Pinpoint the cell where the given text exists, returning its (X, Y) midpoint coordinate. 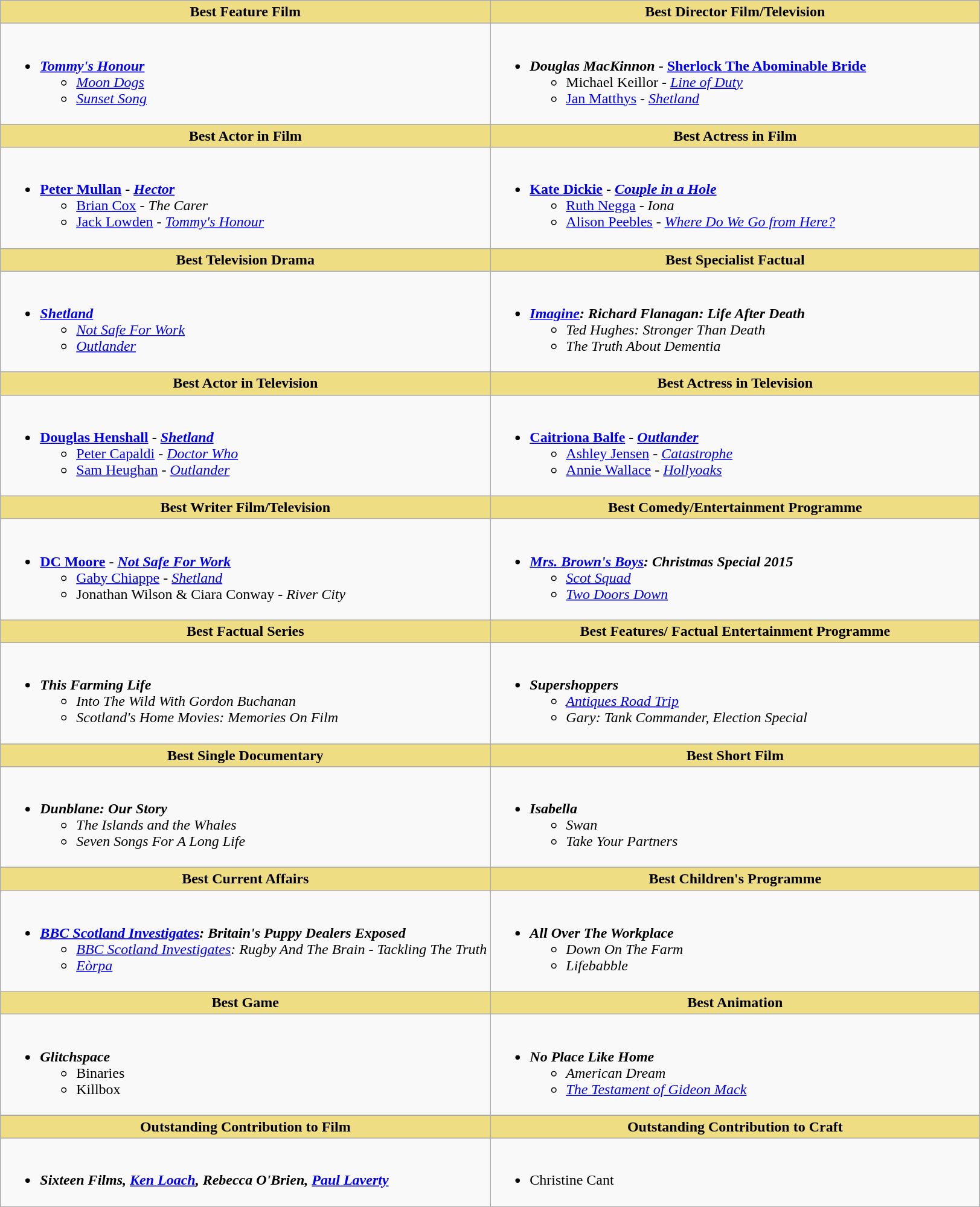
Mrs. Brown's Boys: Christmas Special 2015Scot SquadTwo Doors Down (735, 569)
Kate Dickie - Couple in a HoleRuth Negga - IonaAlison Peebles - Where Do We Go from Here? (735, 198)
Best Actor in Television (245, 383)
Best Short Film (735, 755)
This Farming LifeInto The Wild With Gordon BuchananScotland's Home Movies: Memories On Film (245, 693)
Douglas Henshall - ShetlandPeter Capaldi - Doctor WhoSam Heughan - Outlander (245, 446)
Tommy's HonourMoon DogsSunset Song (245, 74)
Imagine: Richard Flanagan: Life After DeathTed Hughes: Stronger Than DeathThe Truth About Dementia (735, 321)
Best Factual Series (245, 631)
ShetlandNot Safe For WorkOutlander (245, 321)
IsabellaSwanTake Your Partners (735, 818)
Best Television Drama (245, 260)
Caitriona Balfe - OutlanderAshley Jensen - CatastropheAnnie Wallace - Hollyoaks (735, 446)
Best Specialist Factual (735, 260)
Christine Cant (735, 1173)
Douglas MacKinnon - Sherlock The Abominable BrideMichael Keillor - Line of DutyJan Matthys - Shetland (735, 74)
Peter Mullan - HectorBrian Cox - The CarerJack Lowden - Tommy's Honour (245, 198)
Best Game (245, 1003)
Best Actress in Television (735, 383)
Best Actor in Film (245, 136)
Best Actress in Film (735, 136)
Dunblane: Our StoryThe Islands and the WhalesSeven Songs For A Long Life (245, 818)
Best Children's Programme (735, 879)
Best Single Documentary (245, 755)
Best Writer Film/Television (245, 507)
Best Current Affairs (245, 879)
Best Director Film/Television (735, 12)
Sixteen Films, Ken Loach, Rebecca O'Brien, Paul Laverty (245, 1173)
DC Moore - Not Safe For WorkGaby Chiappe - ShetlandJonathan Wilson & Ciara Conway - River City (245, 569)
Best Features/ Factual Entertainment Programme (735, 631)
SupershoppersAntiques Road TripGary: Tank Commander, Election Special (735, 693)
GlitchspaceBinariesKillbox (245, 1065)
Best Feature Film (245, 12)
BBC Scotland Investigates: Britain's Puppy Dealers ExposedBBC Scotland Investigates: Rugby And The Brain - Tackling The TruthEòrpa (245, 941)
All Over The WorkplaceDown On The FarmLifebabble (735, 941)
Outstanding Contribution to Craft (735, 1127)
No Place Like HomeAmerican DreamThe Testament of Gideon Mack (735, 1065)
Outstanding Contribution to Film (245, 1127)
Best Comedy/Entertainment Programme (735, 507)
Best Animation (735, 1003)
